Provide the (X, Y) coordinate of the cell's center where the given text is located.  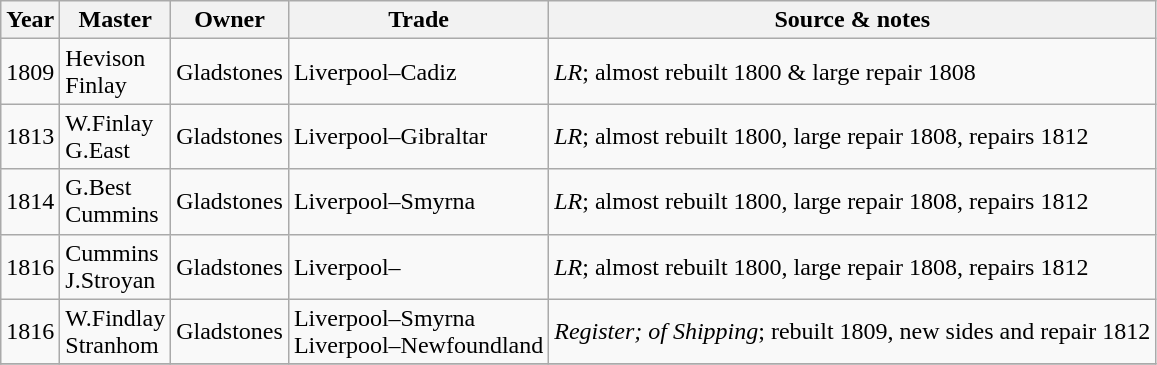
Master (116, 20)
G.BestCummins (116, 202)
Liverpool– (418, 266)
Source & notes (852, 20)
Liverpool–Smyrna (418, 202)
1809 (30, 72)
HevisonFinlay (116, 72)
1814 (30, 202)
W.FinlayG.East (116, 136)
W.FindlayStranhom (116, 332)
CumminsJ.Stroyan (116, 266)
Liverpool–SmyrnaLiverpool–Newfoundland (418, 332)
Trade (418, 20)
LR; almost rebuilt 1800 & large repair 1808 (852, 72)
Liverpool–Cadiz (418, 72)
Liverpool–Gibraltar (418, 136)
Year (30, 20)
Owner (230, 20)
Register; of Shipping; rebuilt 1809, new sides and repair 1812 (852, 332)
1813 (30, 136)
